Return the (x, y) coordinate for the center point of the cell that contains the specified text.  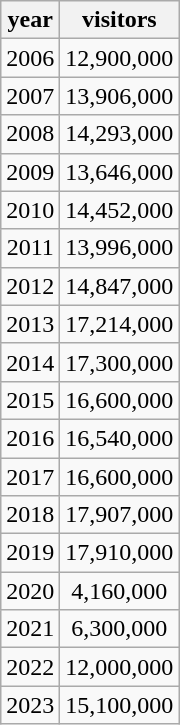
2011 (30, 248)
2012 (30, 286)
2019 (30, 553)
15,100,000 (120, 705)
17,214,000 (120, 324)
2009 (30, 172)
14,847,000 (120, 286)
12,000,000 (120, 667)
12,900,000 (120, 58)
4,160,000 (120, 591)
2021 (30, 629)
2013 (30, 324)
2008 (30, 134)
13,996,000 (120, 248)
17,907,000 (120, 515)
2006 (30, 58)
2017 (30, 477)
16,540,000 (120, 438)
visitors (120, 20)
17,300,000 (120, 362)
2023 (30, 705)
2010 (30, 210)
2015 (30, 400)
14,452,000 (120, 210)
2018 (30, 515)
17,910,000 (120, 553)
13,646,000 (120, 172)
2007 (30, 96)
2022 (30, 667)
14,293,000 (120, 134)
year (30, 20)
6,300,000 (120, 629)
2014 (30, 362)
2016 (30, 438)
2020 (30, 591)
13,906,000 (120, 96)
